Extract the [x, y] coordinate from the center of the cell holding the provided text.  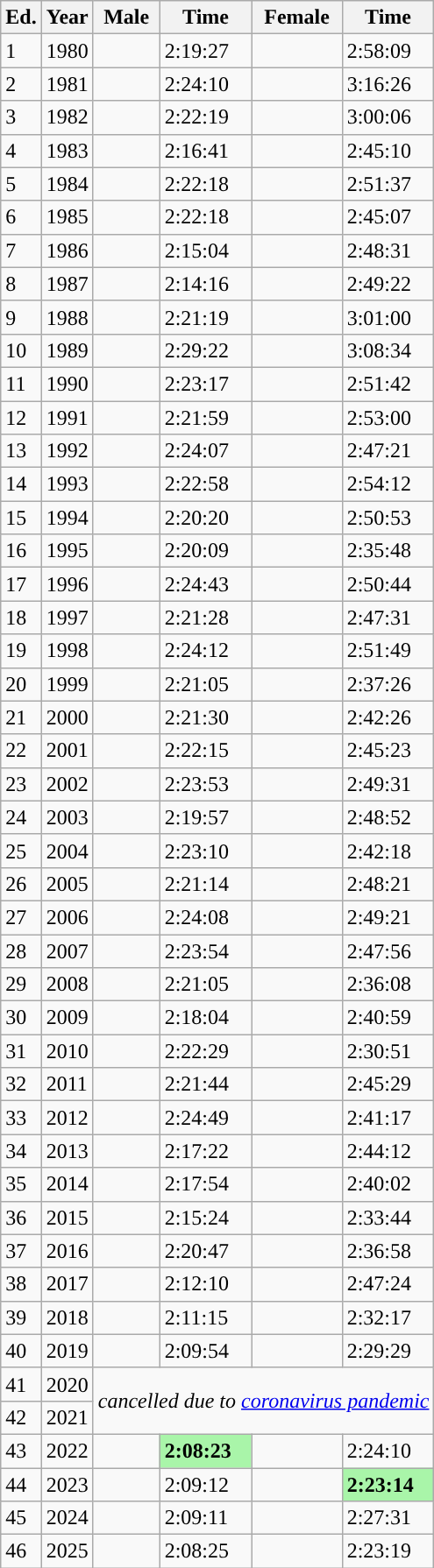
2:49:31 [388, 784]
2001 [67, 751]
2019 [67, 1351]
2:51:49 [388, 651]
2:22:15 [205, 751]
32 [21, 1084]
45 [21, 1518]
2:37:26 [388, 684]
39 [21, 1317]
2021 [67, 1417]
2:32:17 [388, 1317]
3:16:26 [388, 84]
2023 [67, 1485]
1986 [67, 251]
42 [21, 1417]
21 [21, 717]
2:21:19 [205, 317]
1989 [67, 350]
2:09:54 [205, 1351]
11 [21, 384]
2:20:47 [205, 1251]
41 [21, 1384]
16 [21, 551]
2:23:54 [205, 950]
2:08:23 [205, 1451]
2006 [67, 917]
2:24:43 [205, 584]
1992 [67, 451]
2022 [67, 1451]
2:17:22 [205, 1151]
15 [21, 518]
43 [21, 1451]
1983 [67, 151]
2:30:51 [388, 1051]
1988 [67, 317]
2:50:44 [388, 584]
2:12:10 [205, 1284]
33 [21, 1118]
40 [21, 1351]
5 [21, 184]
2:21:59 [205, 418]
2:20:20 [205, 518]
25 [21, 851]
2:29:22 [205, 350]
1996 [67, 584]
2:50:53 [388, 518]
Ed. [21, 18]
2:23:17 [205, 384]
2:24:08 [205, 917]
2:15:04 [205, 251]
2:45:10 [388, 151]
30 [21, 1018]
2:19:27 [205, 51]
19 [21, 651]
1 [21, 51]
3 [21, 117]
2009 [67, 1018]
2002 [67, 784]
2:21:30 [205, 717]
2:08:25 [205, 1551]
2:22:29 [205, 1051]
29 [21, 985]
2015 [67, 1218]
1982 [67, 117]
1985 [67, 217]
37 [21, 1251]
2008 [67, 985]
2 [21, 84]
2025 [67, 1551]
2:44:12 [388, 1151]
2:48:31 [388, 251]
2:22:19 [205, 117]
2:47:56 [388, 950]
2:40:59 [388, 1018]
2:40:02 [388, 1184]
2:58:09 [388, 51]
2011 [67, 1084]
2:42:26 [388, 717]
2016 [67, 1251]
1994 [67, 518]
24 [21, 817]
38 [21, 1284]
22 [21, 751]
1987 [67, 284]
2:19:57 [205, 817]
2:36:58 [388, 1251]
23 [21, 784]
13 [21, 451]
2:45:07 [388, 217]
2:23:14 [388, 1485]
2:35:48 [388, 551]
2005 [67, 884]
2:23:19 [388, 1551]
Female [296, 18]
4 [21, 151]
1990 [67, 384]
2:20:09 [205, 551]
2:21:14 [205, 884]
2:21:28 [205, 618]
2020 [67, 1384]
2:18:04 [205, 1018]
1999 [67, 684]
cancelled due to coronavirus pandemic [263, 1401]
26 [21, 884]
6 [21, 217]
2:24:07 [205, 451]
2007 [67, 950]
2:48:21 [388, 884]
2:47:24 [388, 1284]
27 [21, 917]
3:01:00 [388, 317]
2:09:11 [205, 1518]
7 [21, 251]
2:36:08 [388, 985]
1993 [67, 484]
2000 [67, 717]
14 [21, 484]
2012 [67, 1118]
2:23:10 [205, 851]
2013 [67, 1151]
3:00:06 [388, 117]
2:45:29 [388, 1084]
1998 [67, 651]
2003 [67, 817]
36 [21, 1218]
2:48:52 [388, 817]
1984 [67, 184]
Year [67, 18]
1981 [67, 84]
2:24:49 [205, 1118]
2:42:18 [388, 851]
2:16:41 [205, 151]
2:21:44 [205, 1084]
12 [21, 418]
2:15:24 [205, 1218]
17 [21, 584]
Male [126, 18]
9 [21, 317]
2:49:21 [388, 917]
2:23:53 [205, 784]
44 [21, 1485]
2:51:37 [388, 184]
2014 [67, 1184]
2:11:15 [205, 1317]
1991 [67, 418]
20 [21, 684]
28 [21, 950]
2:29:29 [388, 1351]
1997 [67, 618]
18 [21, 618]
2:14:16 [205, 284]
2:49:22 [388, 284]
35 [21, 1184]
2:53:00 [388, 418]
2010 [67, 1051]
31 [21, 1051]
2:24:12 [205, 651]
2004 [67, 851]
3:08:34 [388, 350]
2:09:12 [205, 1485]
1995 [67, 551]
2:47:31 [388, 618]
2:47:21 [388, 451]
2:45:23 [388, 751]
2:27:31 [388, 1518]
2:41:17 [388, 1118]
1980 [67, 51]
2:33:44 [388, 1218]
2:17:54 [205, 1184]
2024 [67, 1518]
46 [21, 1551]
34 [21, 1151]
10 [21, 350]
8 [21, 284]
2017 [67, 1284]
2:54:12 [388, 484]
2:51:42 [388, 384]
2018 [67, 1317]
2:22:58 [205, 484]
